For the text-containing cell, return its midpoint in [X, Y] coordinate format. 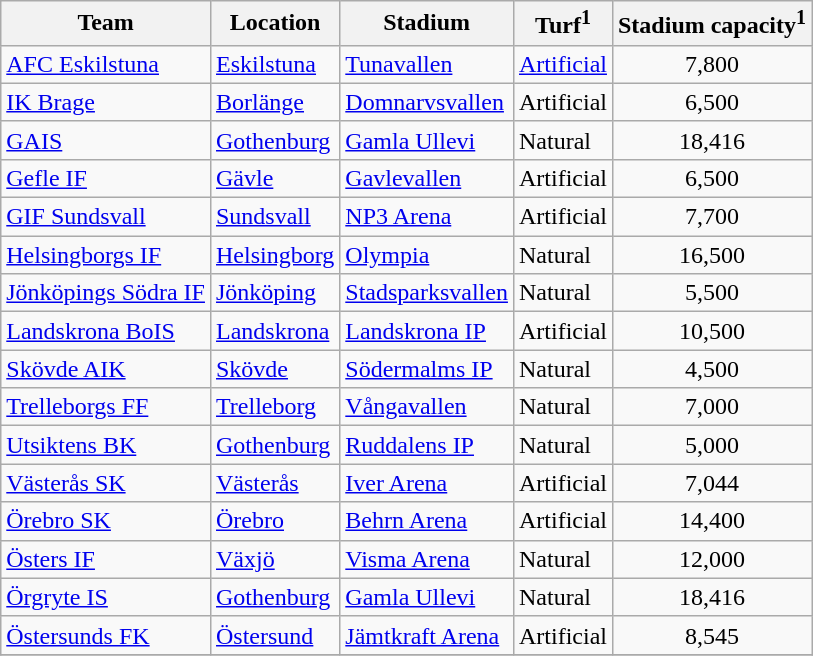
Helsingborg [274, 255]
Turf1 [562, 24]
IK Brage [106, 102]
Östers IF [106, 559]
Skövde AIK [106, 369]
Jönköping [274, 293]
10,500 [712, 331]
Örebro SK [106, 521]
Olympia [427, 255]
Jönköpings Södra IF [106, 293]
Skövde [274, 369]
Örebro [274, 521]
Östersund [274, 635]
Gavlevallen [427, 178]
Location [274, 24]
Utsiktens BK [106, 445]
Tunavallen [427, 64]
Stadium capacity1 [712, 24]
GAIS [106, 140]
Borlänge [274, 102]
Östersunds FK [106, 635]
Landskrona IP [427, 331]
Helsingborgs IF [106, 255]
Västerås [274, 483]
Södermalms IP [427, 369]
Stadsparksvallen [427, 293]
Gävle [274, 178]
Västerås SK [106, 483]
Visma Arena [427, 559]
5,000 [712, 445]
7,000 [712, 407]
Trelleborg [274, 407]
Eskilstuna [274, 64]
GIF Sundsvall [106, 217]
Vångavallen [427, 407]
Ruddalens IP [427, 445]
Trelleborgs FF [106, 407]
NP3 Arena [427, 217]
Behrn Arena [427, 521]
7,700 [712, 217]
7,044 [712, 483]
Växjö [274, 559]
Iver Arena [427, 483]
Landskrona [274, 331]
Jämtkraft Arena [427, 635]
4,500 [712, 369]
Landskrona BoIS [106, 331]
Team [106, 24]
14,400 [712, 521]
Stadium [427, 24]
Domnarvsvallen [427, 102]
Örgryte IS [106, 597]
16,500 [712, 255]
8,545 [712, 635]
7,800 [712, 64]
5,500 [712, 293]
AFC Eskilstuna [106, 64]
12,000 [712, 559]
Gefle IF [106, 178]
Sundsvall [274, 217]
